Locate the cell with the specified text and output its [x, y] center coordinate. 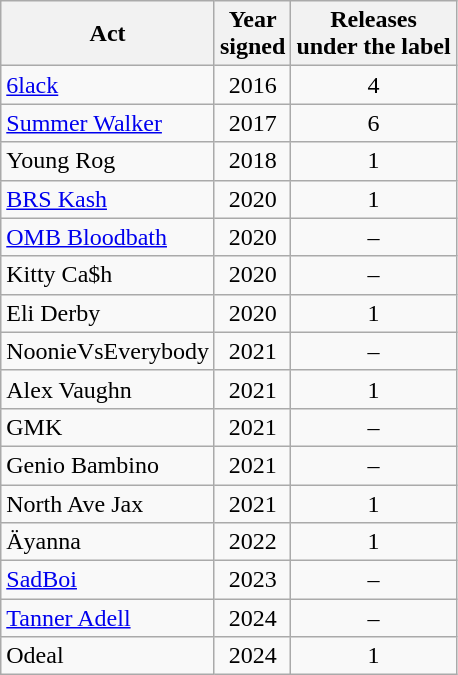
Eli Derby [108, 313]
BRS Kash [108, 199]
Äyanna [108, 542]
6lack [108, 85]
Alex Vaughn [108, 389]
2017 [252, 123]
Genio Bambino [108, 465]
2018 [252, 161]
2023 [252, 580]
4 [374, 85]
Releases under the label [374, 34]
North Ave Jax [108, 503]
Summer Walker [108, 123]
SadBoi [108, 580]
2016 [252, 85]
Young Rog [108, 161]
Odeal [108, 656]
2022 [252, 542]
GMK [108, 427]
6 [374, 123]
Kitty Ca$h [108, 275]
OMB Bloodbath [108, 237]
Tanner Adell [108, 618]
Year signed [252, 34]
NoonieVsEverybody [108, 351]
Act [108, 34]
